Find where the given text appears and provide that cell's center as (X, Y) coordinate. 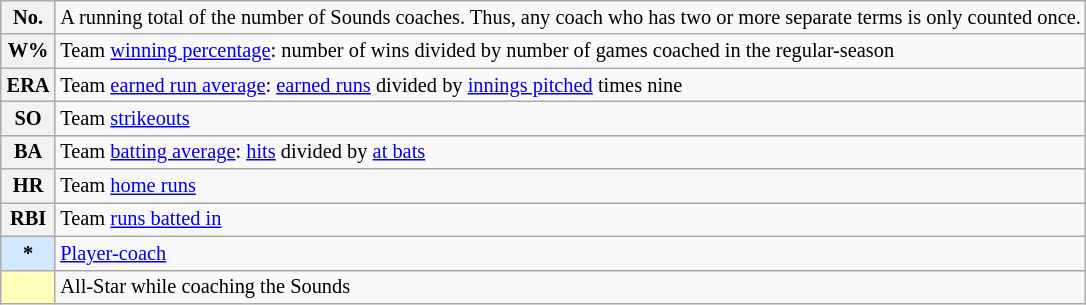
All-Star while coaching the Sounds (570, 287)
W% (28, 51)
HR (28, 186)
A running total of the number of Sounds coaches. Thus, any coach who has two or more separate terms is only counted once. (570, 17)
BA (28, 152)
Team runs batted in (570, 219)
Team batting average: hits divided by at bats (570, 152)
Player-coach (570, 253)
* (28, 253)
RBI (28, 219)
Team winning percentage: number of wins divided by number of games coached in the regular-season (570, 51)
Team strikeouts (570, 118)
No. (28, 17)
Team earned run average: earned runs divided by innings pitched times nine (570, 85)
Team home runs (570, 186)
SO (28, 118)
ERA (28, 85)
